Return (X, Y) of the center of cell containing provided text 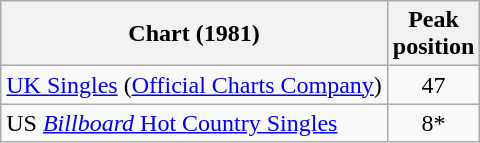
US Billboard Hot Country Singles (194, 123)
Chart (1981) (194, 34)
8* (433, 123)
47 (433, 85)
Peakposition (433, 34)
UK Singles (Official Charts Company) (194, 85)
